Provide the [X, Y] coordinate of the cell's center where the given text is located.  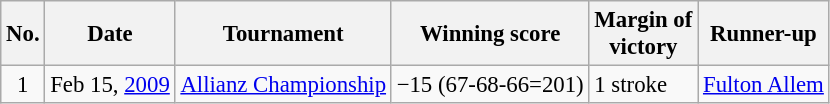
Date [110, 34]
1 [23, 85]
Allianz Championship [283, 85]
No. [23, 34]
Fulton Allem [764, 85]
Runner-up [764, 34]
Tournament [283, 34]
Winning score [490, 34]
Margin ofvictory [644, 34]
−15 (67-68-66=201) [490, 85]
Feb 15, 2009 [110, 85]
1 stroke [644, 85]
